Identify which cell holds the provided text, then report its [X, Y] central coordinate. 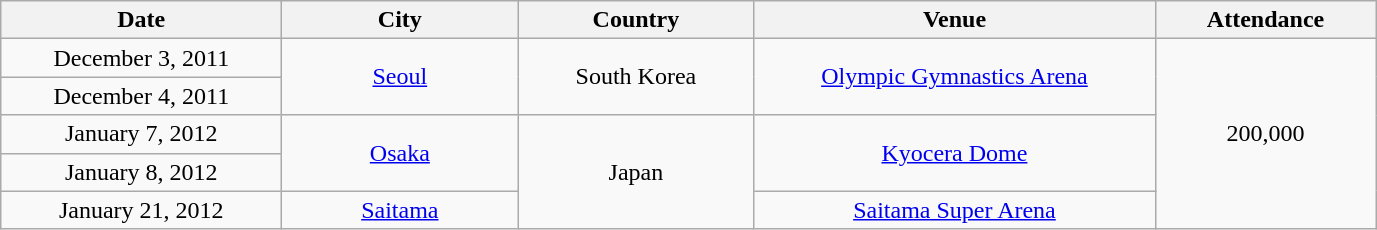
January 8, 2012 [142, 172]
Saitama [400, 210]
Saitama Super Arena [954, 210]
Japan [636, 172]
Country [636, 20]
January 7, 2012 [142, 134]
December 4, 2011 [142, 96]
Kyocera Dome [954, 153]
Seoul [400, 77]
January 21, 2012 [142, 210]
City [400, 20]
Date [142, 20]
Attendance [1266, 20]
Osaka [400, 153]
South Korea [636, 77]
200,000 [1266, 134]
Venue [954, 20]
December 3, 2011 [142, 58]
Olympic Gymnastics Arena [954, 77]
